Extract the (X, Y) coordinate from the center of the cell holding the provided text.  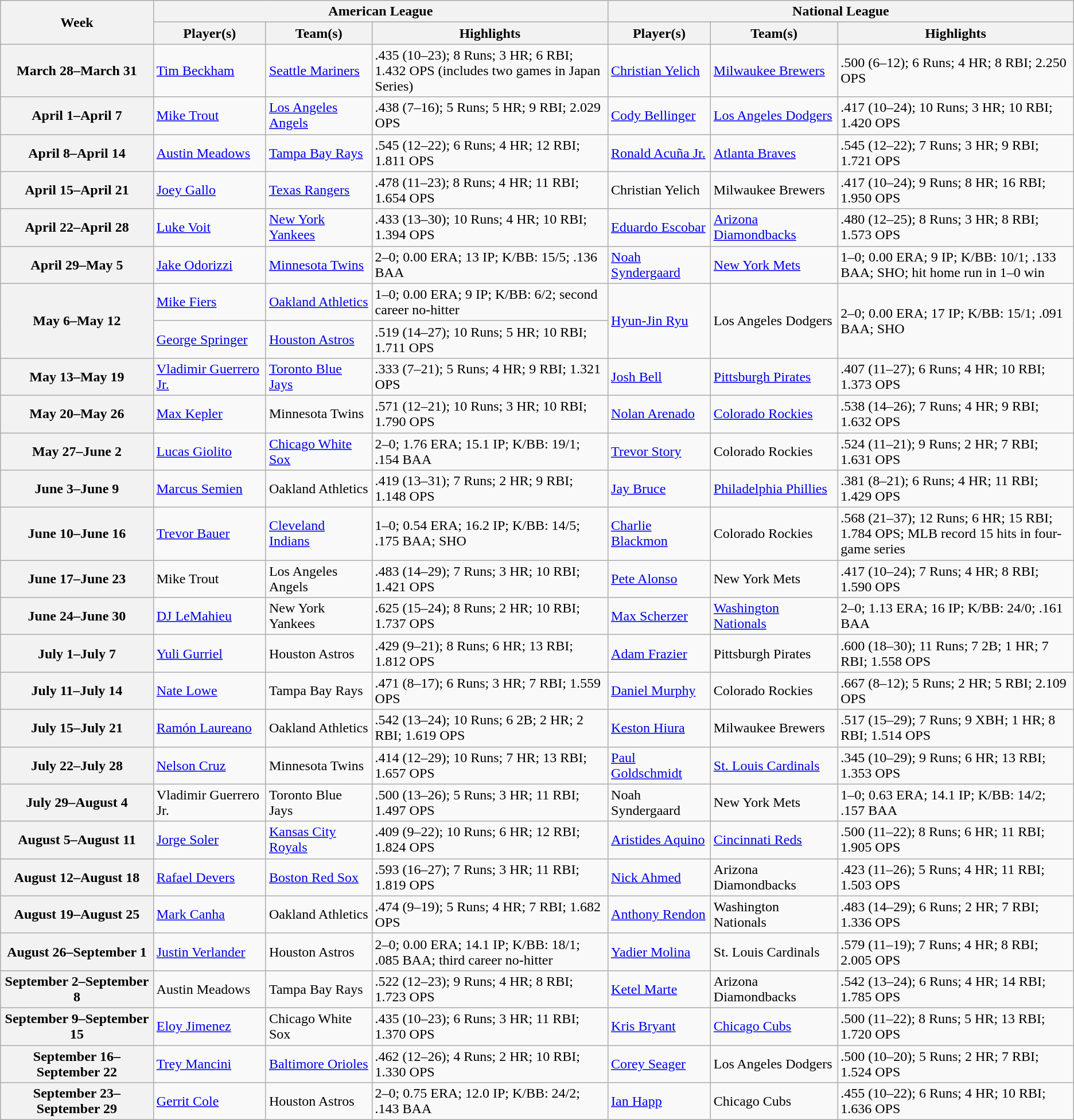
September 23–September 29 (77, 1101)
.409 (9–22); 10 Runs; 6 HR; 12 RBI; 1.824 OPS (490, 840)
.333 (7–21); 5 Runs; 4 HR; 9 RBI; 1.321 OPS (490, 376)
Cincinnati Reds (773, 840)
George Springer (209, 339)
Boston Red Sox (319, 877)
Aristides Aquino (660, 840)
Atlanta Braves (773, 153)
March 28–March 31 (77, 71)
July 1–July 7 (77, 654)
Tim Beckham (209, 71)
April 22–April 28 (77, 227)
Jay Bruce (660, 489)
.600 (18–30); 11 Runs; 7 2B; 1 HR; 7 RBI; 1.558 OPS (956, 654)
April 8–April 14 (77, 153)
.480 (12–25); 8 Runs; 3 HR; 8 RBI; 1.573 OPS (956, 227)
1–0; 0.00 ERA; 9 IP; K/BB: 6/2; second career no-hitter (490, 302)
.478 (11–23); 8 Runs; 4 HR; 11 RBI; 1.654 OPS (490, 190)
1–0; 0.54 ERA; 16.2 IP; K/BB: 14/5; .175 BAA; SHO (490, 534)
.571 (12–21); 10 Runs; 3 HR; 10 RBI; 1.790 OPS (490, 414)
June 17–June 23 (77, 579)
Justin Verlander (209, 952)
Marcus Semien (209, 489)
Luke Voit (209, 227)
.500 (6–12); 6 Runs; 4 HR; 8 RBI; 2.250 OPS (956, 71)
Yuli Gurriel (209, 654)
.483 (14–29); 6 Runs; 2 HR; 7 RBI; 1.336 OPS (956, 914)
.471 (8–17); 6 Runs; 3 HR; 7 RBI; 1.559 OPS (490, 690)
August 26–September 1 (77, 952)
.423 (11–26); 5 Runs; 4 HR; 11 RBI; 1.503 OPS (956, 877)
Josh Bell (660, 376)
June 3–June 9 (77, 489)
Trey Mancini (209, 1063)
August 5–August 11 (77, 840)
June 24–June 30 (77, 616)
.579 (11–19); 7 Runs; 4 HR; 8 RBI; 2.005 OPS (956, 952)
.438 (7–16); 5 Runs; 5 HR; 9 RBI; 2.029 OPS (490, 116)
.545 (12–22); 6 Runs; 4 HR; 12 RBI; 1.811 OPS (490, 153)
Nick Ahmed (660, 877)
.568 (21–37); 12 Runs; 6 HR; 15 RBI; 1.784 OPS; MLB record 15 hits in four-game series (956, 534)
Baltimore Orioles (319, 1063)
July 29–August 4 (77, 803)
.483 (14–29); 7 Runs; 3 HR; 10 RBI; 1.421 OPS (490, 579)
.542 (13–24); 10 Runs; 6 2B; 2 HR; 2 RBI; 1.619 OPS (490, 728)
.462 (12–26); 4 Runs; 2 HR; 10 RBI; 1.330 OPS (490, 1063)
Mark Canha (209, 914)
Paul Goldschmidt (660, 765)
Rafael Devers (209, 877)
.474 (9–19); 5 Runs; 4 HR; 7 RBI; 1.682 OPS (490, 914)
Philadelphia Phillies (773, 489)
August 12–August 18 (77, 877)
2–0; 0.00 ERA; 13 IP; K/BB: 15/5; .136 BAA (490, 265)
.593 (16–27); 7 Runs; 3 HR; 11 RBI; 1.819 OPS (490, 877)
.417 (10–24); 10 Runs; 3 HR; 10 RBI; 1.420 OPS (956, 116)
Mike Fiers (209, 302)
Trevor Story (660, 451)
May 6–May 12 (77, 321)
.381 (8–21); 6 Runs; 4 HR; 11 RBI; 1.429 OPS (956, 489)
.433 (13–30); 10 Runs; 4 HR; 10 RBI; 1.394 OPS (490, 227)
Max Scherzer (660, 616)
Gerrit Cole (209, 1101)
American League (380, 11)
.517 (15–29); 7 Runs; 9 XBH; 1 HR; 8 RBI; 1.514 OPS (956, 728)
August 19–August 25 (77, 914)
Eloy Jimenez (209, 1027)
Ketel Marte (660, 989)
Jorge Soler (209, 840)
.429 (9–21); 8 Runs; 6 HR; 13 RBI; 1.812 OPS (490, 654)
Max Kepler (209, 414)
1–0; 0.00 ERA; 9 IP; K/BB: 10/1; .133 BAA; SHO; hit home run in 1–0 win (956, 265)
July 15–July 21 (77, 728)
September 16–September 22 (77, 1063)
Anthony Rendon (660, 914)
Hyun-Jin Ryu (660, 321)
Ian Happ (660, 1101)
.414 (12–29); 10 Runs; 7 HR; 13 RBI; 1.657 OPS (490, 765)
Kris Bryant (660, 1027)
Corey Seager (660, 1063)
September 2–September 8 (77, 989)
1–0; 0.63 ERA; 14.1 IP; K/BB: 14/2; .157 BAA (956, 803)
.435 (10–23); 8 Runs; 3 HR; 6 RBI; 1.432 OPS (includes two games in Japan Series) (490, 71)
Jake Odorizzi (209, 265)
April 29–May 5 (77, 265)
.417 (10–24); 7 Runs; 4 HR; 8 RBI; 1.590 OPS (956, 579)
Charlie Blackmon (660, 534)
Texas Rangers (319, 190)
Ramón Laureano (209, 728)
Adam Frazier (660, 654)
.407 (11–27); 6 Runs; 4 HR; 10 RBI; 1.373 OPS (956, 376)
April 15–April 21 (77, 190)
.625 (15–24); 8 Runs; 2 HR; 10 RBI; 1.737 OPS (490, 616)
2–0; 0.75 ERA; 12.0 IP; K/BB: 24/2; .143 BAA (490, 1101)
.500 (13–26); 5 Runs; 3 HR; 11 RBI; 1.497 OPS (490, 803)
DJ LeMahieu (209, 616)
Kansas City Royals (319, 840)
.542 (13–24); 6 Runs; 4 HR; 14 RBI; 1.785 OPS (956, 989)
Keston Hiura (660, 728)
.435 (10–23); 6 Runs; 3 HR; 11 RBI; 1.370 OPS (490, 1027)
.667 (8–12); 5 Runs; 2 HR; 5 RBI; 2.109 OPS (956, 690)
.500 (11–22); 8 Runs; 5 HR; 13 RBI; 1.720 OPS (956, 1027)
Week (77, 22)
September 9–September 15 (77, 1027)
.522 (12–23); 9 Runs; 4 HR; 8 RBI; 1.723 OPS (490, 989)
.417 (10–24); 9 Runs; 8 HR; 16 RBI; 1.950 OPS (956, 190)
Nelson Cruz (209, 765)
2–0; 1.76 ERA; 15.1 IP; K/BB: 19/1; .154 BAA (490, 451)
.545 (12–22); 7 Runs; 3 HR; 9 RBI; 1.721 OPS (956, 153)
July 22–July 28 (77, 765)
.345 (10–29); 9 Runs; 6 HR; 13 RBI; 1.353 OPS (956, 765)
Yadier Molina (660, 952)
Ronald Acuña Jr. (660, 153)
Daniel Murphy (660, 690)
.500 (10–20); 5 Runs; 2 HR; 7 RBI; 1.524 OPS (956, 1063)
Seattle Mariners (319, 71)
.524 (11–21); 9 Runs; 2 HR; 7 RBI; 1.631 OPS (956, 451)
July 11–July 14 (77, 690)
.538 (14–26); 7 Runs; 4 HR; 9 RBI; 1.632 OPS (956, 414)
National League (841, 11)
2–0; 0.00 ERA; 17 IP; K/BB: 15/1; .091 BAA; SHO (956, 321)
May 13–May 19 (77, 376)
Pete Alonso (660, 579)
2–0; 1.13 ERA; 16 IP; K/BB: 24/0; .161 BAA (956, 616)
Nolan Arenado (660, 414)
Eduardo Escobar (660, 227)
April 1–April 7 (77, 116)
Cody Bellinger (660, 116)
June 10–June 16 (77, 534)
May 20–May 26 (77, 414)
.455 (10–22); 6 Runs; 4 HR; 10 RBI; 1.636 OPS (956, 1101)
Trevor Bauer (209, 534)
2–0; 0.00 ERA; 14.1 IP; K/BB: 18/1; .085 BAA; third career no-hitter (490, 952)
.419 (13–31); 7 Runs; 2 HR; 9 RBI; 1.148 OPS (490, 489)
Nate Lowe (209, 690)
.500 (11–22); 8 Runs; 6 HR; 11 RBI; 1.905 OPS (956, 840)
Joey Gallo (209, 190)
.519 (14–27); 10 Runs; 5 HR; 10 RBI; 1.711 OPS (490, 339)
May 27–June 2 (77, 451)
Cleveland Indians (319, 534)
Lucas Giolito (209, 451)
